Return the (X, Y) coordinate for the center point of the cell that contains the specified text.  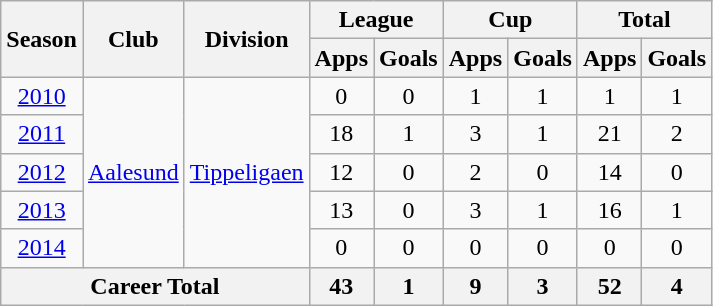
Division (246, 39)
2010 (42, 96)
Total (644, 20)
12 (341, 172)
14 (609, 172)
4 (677, 286)
9 (475, 286)
2013 (42, 210)
21 (609, 134)
Aalesund (133, 172)
Club (133, 39)
52 (609, 286)
Tippeligaen (246, 172)
16 (609, 210)
18 (341, 134)
13 (341, 210)
43 (341, 286)
League (376, 20)
Cup (510, 20)
2014 (42, 248)
Career Total (155, 286)
2012 (42, 172)
Season (42, 39)
2011 (42, 134)
